Determine the (x, y) coordinate at the center of the cell enclosing the given text.  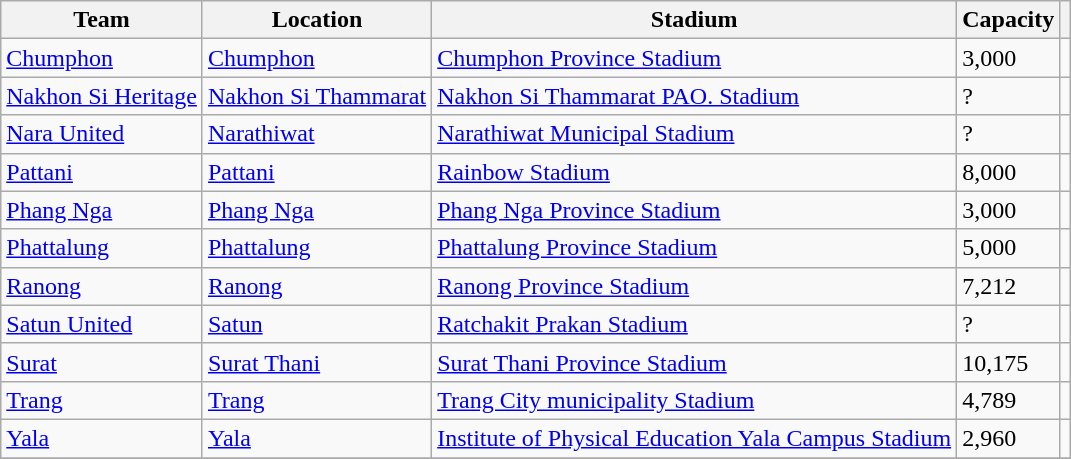
5,000 (1008, 248)
Chumphon Province Stadium (694, 58)
Ranong Province Stadium (694, 286)
10,175 (1008, 362)
Nakhon Si Thammarat PAO. Stadium (694, 96)
Ratchakit Prakan Stadium (694, 324)
Capacity (1008, 20)
Nakhon Si Heritage (102, 96)
Stadium (694, 20)
Trang City municipality Stadium (694, 400)
Phattalung Province Stadium (694, 248)
Phang Nga Province Stadium (694, 210)
Satun (316, 324)
Rainbow Stadium (694, 172)
Narathiwat Municipal Stadium (694, 134)
2,960 (1008, 438)
8,000 (1008, 172)
Surat Thani Province Stadium (694, 362)
Surat (102, 362)
Team (102, 20)
Location (316, 20)
Surat Thani (316, 362)
Satun United (102, 324)
Nakhon Si Thammarat (316, 96)
4,789 (1008, 400)
Nara United (102, 134)
Narathiwat (316, 134)
7,212 (1008, 286)
Institute of Physical Education Yala Campus Stadium (694, 438)
